Identify which cell holds the provided text, then report its [X, Y] central coordinate. 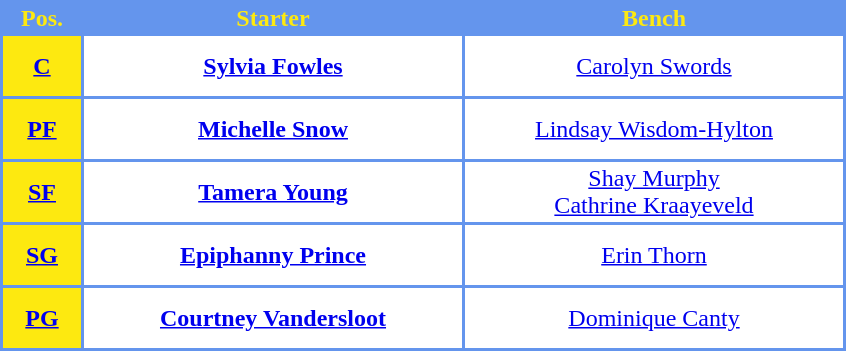
Carolyn Swords [654, 66]
SG [42, 255]
Bench [654, 18]
Tamera Young [273, 192]
Courtney Vandersloot [273, 318]
Dominique Canty [654, 318]
Lindsay Wisdom-Hylton [654, 129]
PF [42, 129]
Epiphanny Prince [273, 255]
Michelle Snow [273, 129]
Sylvia Fowles [273, 66]
Pos. [42, 18]
C [42, 66]
Starter [273, 18]
Shay MurphyCathrine Kraayeveld [654, 192]
Erin Thorn [654, 255]
PG [42, 318]
SF [42, 192]
